Detect which cell encompasses the target text, then output its (X, Y) center coordinate. 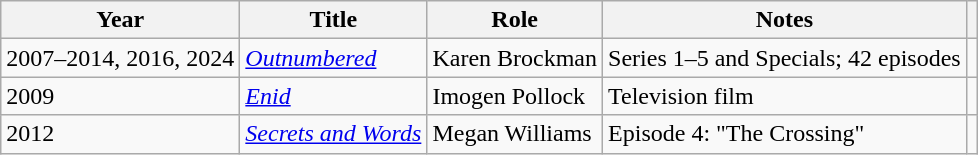
Outnumbered (334, 58)
Secrets and Words (334, 134)
2009 (120, 96)
Television film (785, 96)
2007–2014, 2016, 2024 (120, 58)
Title (334, 20)
Role (515, 20)
2012 (120, 134)
Notes (785, 20)
Episode 4: "The Crossing" (785, 134)
Enid (334, 96)
Series 1–5 and Specials; 42 episodes (785, 58)
Karen Brockman (515, 58)
Megan Williams (515, 134)
Imogen Pollock (515, 96)
Year (120, 20)
